Search for the cell housing the specified text and yield its (x, y) center coordinate. 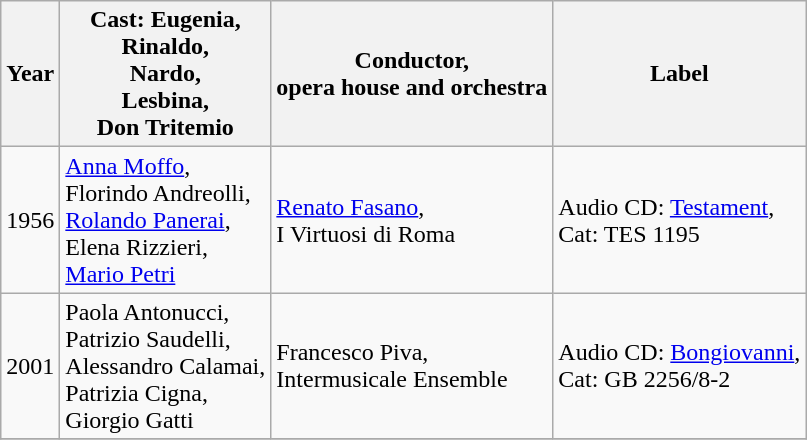
Year (30, 74)
Cast: Eugenia,Rinaldo,Nardo,Lesbina,Don Tritemio (166, 74)
Audio CD: Testament,Cat: TES 1195 (680, 220)
Renato Fasano,I Virtuosi di Roma (412, 220)
Conductor,opera house and orchestra (412, 74)
Paola Antonucci,Patrizio Saudelli,Alessandro Calamai,Patrizia Cigna,Giorgio Gatti (166, 366)
Anna Moffo,Florindo Andreolli,Rolando Panerai,Elena Rizzieri,Mario Petri (166, 220)
Label (680, 74)
Francesco Piva,Intermusicale Ensemble (412, 366)
1956 (30, 220)
Audio CD: Bongiovanni,Cat: GB 2256/8-2 (680, 366)
2001 (30, 366)
